Find where the given text appears and provide that cell's center as [X, Y] coordinate. 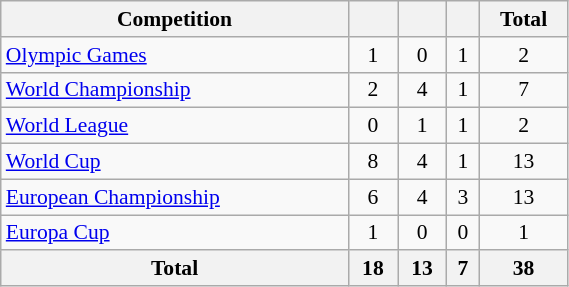
World League [175, 126]
18 [372, 269]
6 [372, 197]
Competition [175, 19]
8 [372, 162]
Olympic Games [175, 55]
38 [524, 269]
3 [463, 197]
World Cup [175, 162]
World Championship [175, 90]
European Championship [175, 197]
Europa Cup [175, 233]
